For the text-containing cell, return its midpoint in (X, Y) coordinate format. 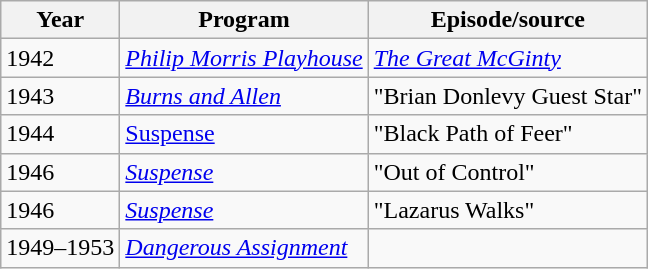
1949–1953 (60, 248)
"Black Path of Feer" (508, 134)
Program (244, 20)
The Great McGinty (508, 58)
"Out of Control" (508, 172)
1944 (60, 134)
Philip Morris Playhouse (244, 58)
Burns and Allen (244, 96)
"Lazarus Walks" (508, 210)
1943 (60, 96)
"Brian Donlevy Guest Star" (508, 96)
Dangerous Assignment (244, 248)
1942 (60, 58)
Episode/source (508, 20)
Year (60, 20)
